Output the (x, y) coordinate of the center of the cell containing the given text.  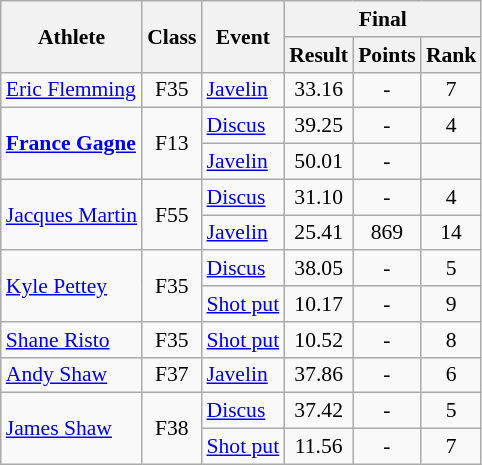
37.42 (318, 411)
37.86 (318, 375)
F55 (172, 214)
25.41 (318, 233)
F13 (172, 144)
38.05 (318, 269)
F38 (172, 428)
11.56 (318, 447)
Result (318, 55)
14 (452, 233)
Points (387, 55)
869 (387, 233)
6 (452, 375)
33.16 (318, 90)
10.52 (318, 340)
50.01 (318, 162)
Andy Shaw (72, 375)
James Shaw (72, 428)
F37 (172, 375)
Eric Flemming (72, 90)
Athlete (72, 36)
8 (452, 340)
Class (172, 36)
10.17 (318, 304)
Rank (452, 55)
France Gagne (72, 144)
Jacques Martin (72, 214)
Event (242, 36)
Shane Risto (72, 340)
31.10 (318, 197)
39.25 (318, 126)
Final (382, 19)
9 (452, 304)
Kyle Pettey (72, 286)
